Detect which cell encompasses the target text, then output its (X, Y) center coordinate. 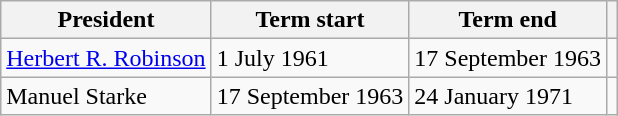
Term start (310, 20)
1 July 1961 (310, 58)
Manuel Starke (106, 96)
Herbert R. Robinson (106, 58)
President (106, 20)
Term end (508, 20)
24 January 1971 (508, 96)
